Capture the cell that displays the provided text and extract its (X, Y) central coordinate. 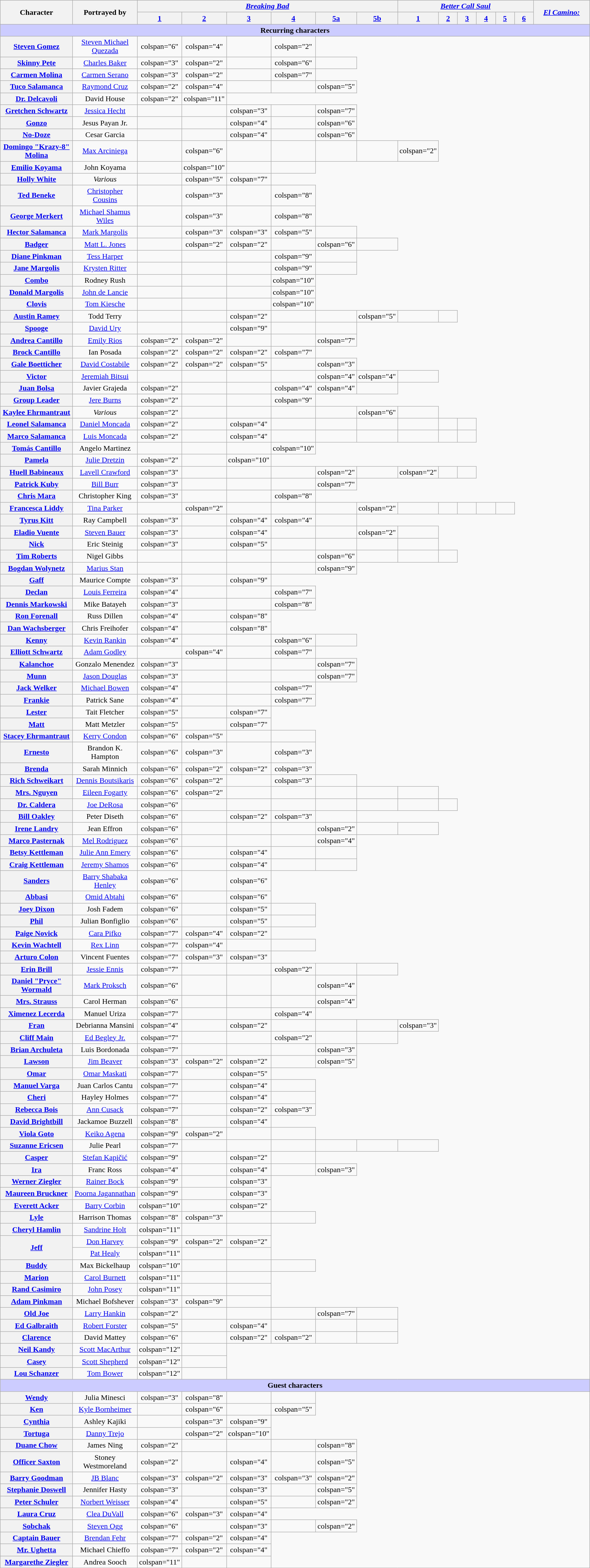
Max Arciniega (105, 151)
Rodney Rush (105, 280)
Brendan Fehr (105, 1538)
Steven Michael Quezada (105, 47)
Louis Ferreira (105, 592)
Jeremiah Bitsui (105, 376)
Tyrus Kitt (37, 520)
Declan (37, 592)
Emilio Koyama (37, 167)
Daniel "Pryce" Wormald (37, 985)
Brian Archuleta (37, 1050)
Manuel Uriza (105, 1014)
Scott MacArthur (105, 1349)
Phil (37, 921)
Barry Corbin (105, 1206)
Officer Saxton (37, 1462)
Casey (37, 1361)
JB Blanc (105, 1478)
Andrea Cantillo (37, 340)
Old Joe (37, 1313)
Carmen Serano (105, 75)
Stoney Westmoreland (105, 1462)
Patrick Kuby (37, 484)
James Ning (105, 1445)
Barry Shabaka Henley (105, 881)
Skinny Pete (37, 63)
Huell Babineaux (37, 472)
Joey Dixon (37, 909)
Rebecca Bois (37, 1109)
Jessica Hecht (105, 111)
Cesar Garcia (105, 135)
Stacey Ehrmantraut (37, 736)
Barry Goodman (37, 1478)
Carol Burnett (105, 1277)
Cynthia (37, 1421)
No-Doze (37, 135)
Kerry Condon (105, 736)
Francesca Liddy (37, 508)
Donald Margolis (37, 292)
Domingo "Krazy-8" Molina (37, 151)
Jack Welker (37, 688)
Bogdan Wolynetz (37, 568)
Cliff Main (37, 1038)
Ray Campbell (105, 520)
Patrick Sane (105, 700)
Gaff (37, 580)
5b (377, 18)
Arturo Colon (37, 957)
Dennis Markowski (37, 604)
David Ury (105, 328)
Luis Moncada (105, 436)
Eileen Fogarty (105, 793)
Pamela (37, 460)
Gale Boetticher (37, 364)
Nigel Gibbs (105, 556)
Viola Goto (37, 1133)
David Mattey (105, 1337)
Laura Cruz (37, 1514)
Holly White (37, 179)
Buddy (37, 1265)
Julia Minesci (105, 1397)
Better Call Saul (466, 6)
Steven Ogg (105, 1526)
Andrea Sooch (105, 1562)
Sarah Minnich (105, 769)
Harrison Thomas (105, 1218)
Munn (37, 676)
Danny Trejo (105, 1433)
Clarence (37, 1337)
Leonel Salamanca (37, 424)
Werner Ziegler (37, 1182)
Sandrine Holt (105, 1230)
Mrs. Strauss (37, 1002)
John de Lancie (105, 292)
Gonzo (37, 123)
Mel Rodriguez (105, 841)
Marius Stan (105, 568)
Erin Brill (37, 969)
Cheri (37, 1097)
John Posey (105, 1289)
Maurice Compte (105, 580)
Josh Fadem (105, 909)
Chris Mara (37, 496)
Brandon K. Hampton (105, 752)
Austin Ramey (37, 316)
Everett Acker (37, 1206)
Michael Chieffo (105, 1550)
Marco Pasternak (37, 841)
Abbasi (37, 897)
Hayley Holmes (105, 1097)
David Costabile (105, 364)
Max Bickelhaup (105, 1265)
Stephanie Doswell (37, 1490)
Debrianna Mansini (105, 1026)
Lawson (37, 1062)
Hector Salamanca (37, 232)
Jason Douglas (105, 676)
Kevin Wachtell (37, 945)
Captain Bauer (37, 1538)
Jesus Payan Jr. (105, 123)
Breaking Bad (267, 6)
George Merkert (37, 216)
Neil Kandy (37, 1349)
Jackamoe Buzzell (105, 1121)
Dr. Delcavoli (37, 99)
David Brightbill (37, 1121)
Omid Abtahi (105, 897)
Jennifer Hasty (105, 1490)
Raymond Cruz (105, 87)
Tom Bower (105, 1374)
Carol Herman (105, 1002)
Jeremy Shamos (105, 865)
Guest characters (295, 1386)
Christopher Cousins (105, 195)
Robert Forster (105, 1325)
Tim Roberts (37, 556)
Ann Cusack (105, 1109)
Nick (37, 544)
Rainer Bock (105, 1182)
Rand Casimiro (37, 1289)
Bill Oakley (37, 817)
Juan Carlos Cantu (105, 1085)
El Camino: (562, 12)
Omar (37, 1073)
Kenny (37, 640)
Fran (37, 1026)
Keiko Agena (105, 1133)
Marco Salamanca (37, 436)
Paige Novick (37, 933)
Pat Healy (105, 1253)
Clea DuVall (105, 1514)
Sobchak (37, 1526)
Tuco Salamanca (37, 87)
Norbert Weisser (105, 1502)
Franc Ross (105, 1170)
Clovis (37, 304)
Badger (37, 244)
Suzanne Ericsen (37, 1145)
Rex Linn (105, 945)
Mrs. Nguyen (37, 793)
Recurring characters (295, 30)
Mike Batayeh (105, 604)
Joe DeRosa (105, 805)
Cara Pifko (105, 933)
Russ Dillen (105, 616)
Combo (37, 280)
Julie Pearl (105, 1145)
Krysten Ritter (105, 268)
Lou Schanzer (37, 1374)
Peter Diseth (105, 817)
Daniel Moncada (105, 424)
Diane Pinkman (37, 256)
Maureen Bruckner (37, 1194)
Jeff (37, 1247)
John Koyama (105, 167)
Matt L. Jones (105, 244)
Omar Maskati (105, 1073)
Jere Burns (105, 400)
Dan Wachsberger (37, 628)
Poorna Jagannathan (105, 1194)
Matt (37, 724)
Spooge (37, 328)
Wendy (37, 1397)
Jessie Ennis (105, 969)
Emily Rios (105, 340)
Lavell Crawford (105, 472)
Duane Chow (37, 1445)
Mark Proksch (105, 985)
Tomás Cantillo (37, 448)
Tom Kiesche (105, 304)
Ximenez Lecerda (37, 1014)
Tortuga (37, 1433)
Michael Bowen (105, 688)
Stefan Kapičić (105, 1157)
Character (37, 12)
Adam Pinkman (37, 1301)
Chris Freihofer (105, 628)
Angelo Martinez (105, 448)
Frankie (37, 700)
Tess Harper (105, 256)
Gretchen Schwartz (37, 111)
Kaylee Ehrmantraut (37, 412)
Tina Parker (105, 508)
Cheryl Hamlin (37, 1230)
Bill Burr (105, 484)
Kyle Bornheimer (105, 1409)
Margarethe Ziegler (37, 1562)
Group Leader (37, 400)
Mr. Ughetta (37, 1550)
Rich Schweikart (37, 781)
Dr. Caldera (37, 805)
Ashley Kajiki (105, 1421)
Julie Dretzin (105, 460)
Portrayed by (105, 12)
Vincent Fuentes (105, 957)
Ted Beneke (37, 195)
Michael Shamus Wiles (105, 216)
Julie Ann Emery (105, 853)
Elliott Schwartz (37, 652)
Lester (37, 712)
Adam Godley (105, 652)
Dennis Boutsikaris (105, 781)
Luis Bordonada (105, 1050)
Carmen Molina (37, 75)
Gonzalo Menendez (105, 664)
Irene Landry (37, 829)
Victor (37, 376)
Marion (37, 1277)
Ken (37, 1409)
Ed Galbraith (37, 1325)
Michael Bofshever (105, 1301)
Christopher King (105, 496)
Todd Terry (105, 316)
5 (505, 18)
Betsy Kettleman (37, 853)
Charles Baker (105, 63)
Jim Beaver (105, 1062)
Lyle (37, 1218)
Javier Grajeda (105, 388)
Ron Forenall (37, 616)
Brock Cantillo (37, 352)
Jean Effron (105, 829)
Ernesto (37, 752)
Eric Steinig (105, 544)
Sanders (37, 881)
Scott Shepherd (105, 1361)
Casper (37, 1157)
Tait Fletcher (105, 712)
Kalanchoe (37, 664)
Kevin Rankin (105, 640)
Steven Gomez (37, 47)
Ed Begley Jr. (105, 1038)
Matt Metzler (105, 724)
6 (524, 18)
Juan Bolsa (37, 388)
Manuel Varga (37, 1085)
Steven Bauer (105, 532)
Jane Margolis (37, 268)
Julian Bonfiglio (105, 921)
5a (336, 18)
Larry Hankin (105, 1313)
Don Harvey (105, 1241)
Mark Margolis (105, 232)
Craig Kettleman (37, 865)
Peter Schuler (37, 1502)
Eladio Vuente (37, 532)
David House (105, 99)
Ira (37, 1170)
Brenda (37, 769)
Ian Posada (105, 352)
